Locate the cell with the specified text and output its [x, y] center coordinate. 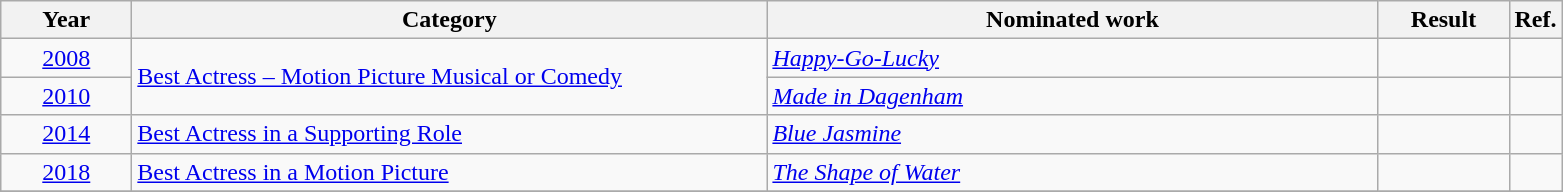
The Shape of Water [1072, 172]
Best Actress in a Motion Picture [450, 172]
Result [1444, 20]
Year [66, 20]
Happy-Go-Lucky [1072, 58]
Best Actress in a Supporting Role [450, 134]
2008 [66, 58]
Ref. [1536, 20]
Nominated work [1072, 20]
Best Actress – Motion Picture Musical or Comedy [450, 77]
Blue Jasmine [1072, 134]
2010 [66, 96]
Made in Dagenham [1072, 96]
Category [450, 20]
2014 [66, 134]
2018 [66, 172]
